Extract the [X, Y] coordinate from the center of the cell holding the provided text.  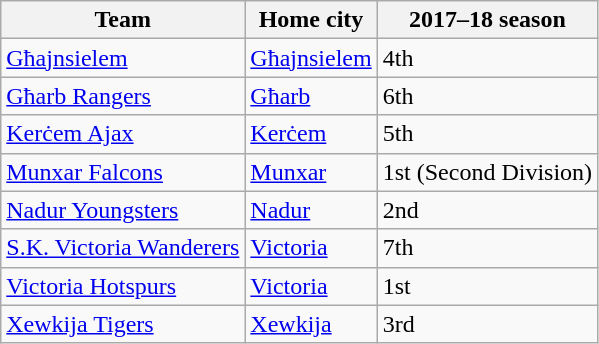
Kerċem Ajax [123, 134]
Xewkija [311, 324]
3rd [487, 324]
Victoria Hotspurs [123, 286]
Nadur Youngsters [123, 210]
Nadur [311, 210]
Xewkija Tigers [123, 324]
Munxar [311, 172]
Team [123, 20]
Home city [311, 20]
4th [487, 58]
7th [487, 248]
5th [487, 134]
Għarb Rangers [123, 96]
1st (Second Division) [487, 172]
6th [487, 96]
Munxar Falcons [123, 172]
Għarb [311, 96]
Kerċem [311, 134]
1st [487, 286]
S.K. Victoria Wanderers [123, 248]
2017–18 season [487, 20]
2nd [487, 210]
